Identify which cell holds the provided text, then report its [X, Y] central coordinate. 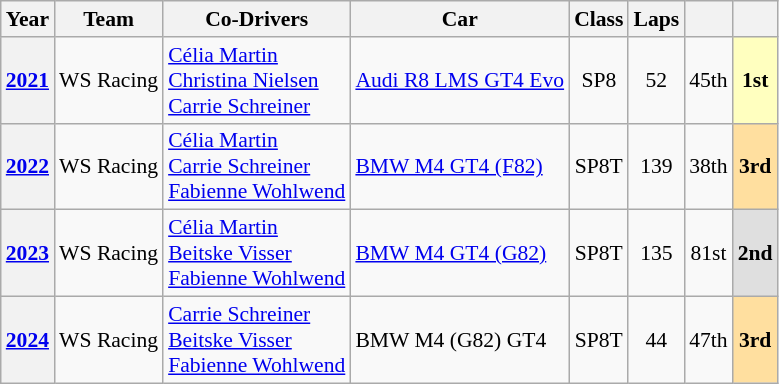
2024 [28, 340]
Carrie Schreiner Beitske Visser Fabienne Wohlwend [256, 340]
1st [756, 80]
Co-Drivers [256, 19]
BMW M4 (G82) GT4 [460, 340]
Year [28, 19]
SP8 [598, 80]
2023 [28, 254]
135 [656, 254]
Team [108, 19]
BMW M4 GT4 (F82) [460, 166]
Class [598, 19]
Car [460, 19]
38th [708, 166]
BMW M4 GT4 (G82) [460, 254]
139 [656, 166]
45th [708, 80]
Audi R8 LMS GT4 Evo [460, 80]
Célia Martin Carrie Schreiner Fabienne Wohlwend [256, 166]
Laps [656, 19]
81st [708, 254]
2021 [28, 80]
2022 [28, 166]
Célia Martin Christina Nielsen Carrie Schreiner [256, 80]
2nd [756, 254]
52 [656, 80]
44 [656, 340]
47th [708, 340]
Célia Martin Beitske Visser Fabienne Wohlwend [256, 254]
